Identify which cell holds the provided text, then report its [X, Y] central coordinate. 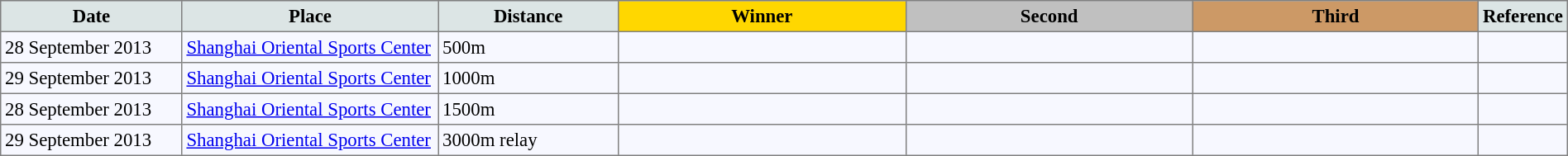
1000m [528, 78]
Place [310, 17]
Third [1335, 17]
1500m [528, 109]
Winner [762, 17]
Second [1049, 17]
Reference [1523, 17]
Date [91, 17]
3000m relay [528, 140]
Distance [528, 17]
500m [528, 47]
